Output the [X, Y] coordinate of the center of the cell containing the given text.  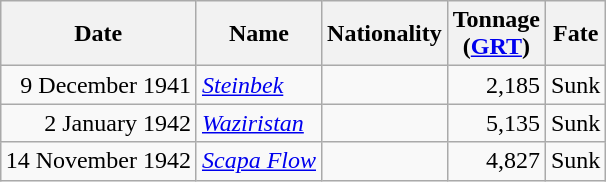
5,135 [496, 123]
Scapa Flow [258, 161]
Steinbek [258, 85]
Fate [575, 34]
2,185 [496, 85]
14 November 1942 [98, 161]
2 January 1942 [98, 123]
Waziristan [258, 123]
9 December 1941 [98, 85]
Tonnage(GRT) [496, 34]
Nationality [385, 34]
Date [98, 34]
4,827 [496, 161]
Name [258, 34]
